For the text-containing cell, return its midpoint in [X, Y] coordinate format. 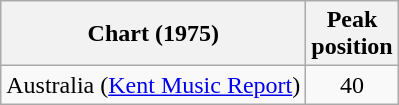
40 [352, 85]
Chart (1975) [154, 34]
Australia (Kent Music Report) [154, 85]
Peakposition [352, 34]
